Find where the given text appears and provide that cell's center as (x, y) coordinate. 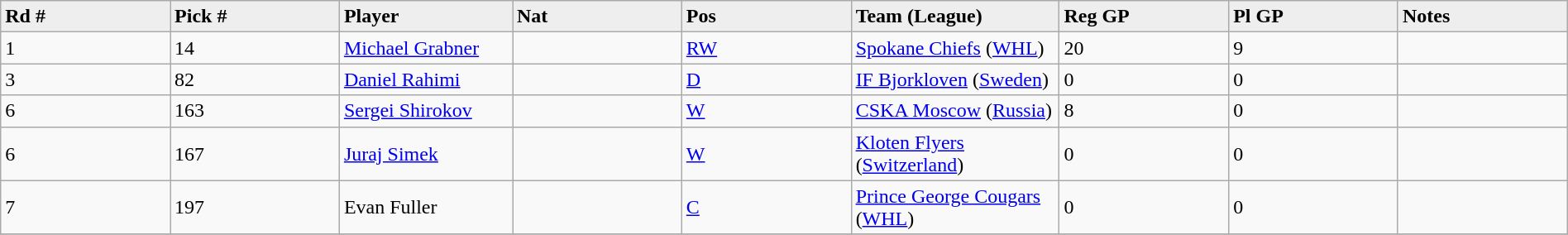
Daniel Rahimi (425, 79)
Evan Fuller (425, 207)
Spokane Chiefs (WHL) (955, 48)
Notes (1482, 17)
7 (86, 207)
9 (1313, 48)
RW (766, 48)
8 (1145, 111)
167 (255, 154)
14 (255, 48)
CSKA Moscow (Russia) (955, 111)
Pick # (255, 17)
C (766, 207)
Nat (597, 17)
20 (1145, 48)
D (766, 79)
IF Bjorkloven (Sweden) (955, 79)
1 (86, 48)
Juraj Simek (425, 154)
Pl GP (1313, 17)
197 (255, 207)
Pos (766, 17)
3 (86, 79)
82 (255, 79)
Sergei Shirokov (425, 111)
Player (425, 17)
Reg GP (1145, 17)
Prince George Cougars (WHL) (955, 207)
163 (255, 111)
Team (League) (955, 17)
Kloten Flyers (Switzerland) (955, 154)
Michael Grabner (425, 48)
Rd # (86, 17)
